From the cell containing the given text, extract its center point as (X, Y) coordinate. 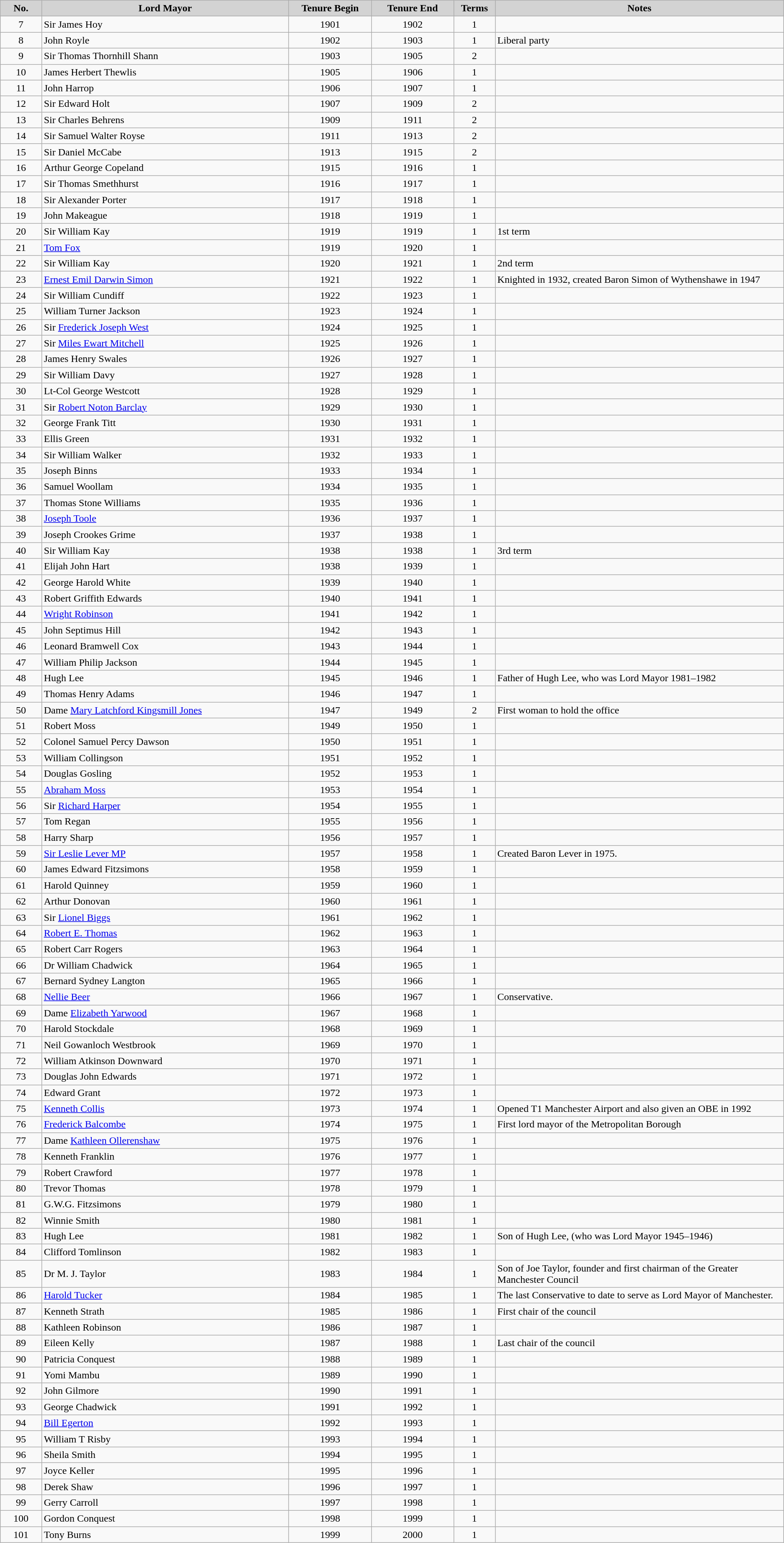
45 (21, 630)
99 (21, 1503)
39 (21, 535)
1st term (639, 232)
49 (21, 694)
Ellis Green (165, 439)
83 (21, 1236)
85 (21, 1274)
Sir Thomas Thornhill Shann (165, 56)
Last chair of the council (639, 1343)
18 (21, 200)
Bill Egerton (165, 1423)
Yomi Mambu (165, 1375)
Nellie Beer (165, 997)
Douglas Gosling (165, 774)
25 (21, 311)
20 (21, 232)
66 (21, 965)
Sir Frederick Joseph West (165, 327)
91 (21, 1375)
70 (21, 1029)
69 (21, 1013)
Son of Joe Taylor, founder and first chairman of the Greater Manchester Council (639, 1274)
60 (21, 869)
Harry Sharp (165, 837)
47 (21, 662)
48 (21, 678)
William Philip Jackson (165, 662)
14 (21, 136)
11 (21, 88)
Lt-Col George Westcott (165, 391)
26 (21, 327)
37 (21, 503)
Joseph Toole (165, 519)
77 (21, 1140)
13 (21, 120)
John Septimus Hill (165, 630)
101 (21, 1535)
Wright Robinson (165, 614)
Joseph Crookes Grime (165, 535)
Lord Mayor (165, 8)
10 (21, 72)
Robert E. Thomas (165, 933)
Notes (639, 8)
Colonel Samuel Percy Dawson (165, 742)
James Henry Swales (165, 359)
Sir Daniel McCabe (165, 152)
Robert Crawford (165, 1172)
35 (21, 471)
88 (21, 1327)
79 (21, 1172)
The last Conservative to date to serve as Lord Mayor of Manchester. (639, 1295)
John Makeague (165, 216)
Dame Kathleen Ollerenshaw (165, 1140)
57 (21, 822)
Sir William Walker (165, 455)
41 (21, 566)
Dame Mary Latchford Kingsmill Jones (165, 710)
Sir Leslie Lever MP (165, 853)
33 (21, 439)
68 (21, 997)
3rd term (639, 551)
Frederick Balcombe (165, 1124)
Knighted in 1932, created Baron Simon of Wythenshawe in 1947 (639, 279)
38 (21, 519)
72 (21, 1061)
Kathleen Robinson (165, 1327)
Tony Burns (165, 1535)
63 (21, 917)
30 (21, 391)
Tom Fox (165, 248)
Abraham Moss (165, 790)
Dame Elizabeth Yarwood (165, 1013)
1901 (330, 24)
Winnie Smith (165, 1220)
Sir Edward Holt (165, 104)
Patricia Conquest (165, 1359)
81 (21, 1204)
Sir Samuel Walter Royse (165, 136)
William Collingson (165, 758)
29 (21, 375)
98 (21, 1487)
Thomas Henry Adams (165, 694)
Ernest Emil Darwin Simon (165, 279)
Derek Shaw (165, 1487)
22 (21, 264)
94 (21, 1423)
43 (21, 598)
80 (21, 1188)
44 (21, 614)
Tenure End (413, 8)
53 (21, 758)
58 (21, 837)
First woman to hold the office (639, 710)
Sir Robert Noton Barclay (165, 407)
Liberal party (639, 40)
93 (21, 1407)
Harold Stockdale (165, 1029)
Dr William Chadwick (165, 965)
92 (21, 1391)
Created Baron Lever in 1975. (639, 853)
Dr M. J. Taylor (165, 1274)
William Turner Jackson (165, 311)
21 (21, 248)
Conservative. (639, 997)
Kenneth Collis (165, 1109)
Terms (475, 8)
62 (21, 901)
86 (21, 1295)
Elijah John Hart (165, 566)
61 (21, 885)
36 (21, 487)
John Gilmore (165, 1391)
97 (21, 1471)
George Chadwick (165, 1407)
G.W.G. Fitzsimons (165, 1204)
Edward Grant (165, 1093)
9 (21, 56)
Sir Alexander Porter (165, 200)
32 (21, 423)
52 (21, 742)
40 (21, 551)
Gordon Conquest (165, 1519)
Samuel Woollam (165, 487)
71 (21, 1045)
Tenure Begin (330, 8)
First chair of the council (639, 1311)
8 (21, 40)
Tom Regan (165, 822)
46 (21, 646)
96 (21, 1455)
Sir James Hoy (165, 24)
2nd term (639, 264)
87 (21, 1311)
84 (21, 1252)
Arthur Donovan (165, 901)
Joyce Keller (165, 1471)
Sir Miles Ewart Mitchell (165, 343)
75 (21, 1109)
19 (21, 216)
95 (21, 1439)
55 (21, 790)
Son of Hugh Lee, (who was Lord Mayor 1945–1946) (639, 1236)
Sir Charles Behrens (165, 120)
82 (21, 1220)
23 (21, 279)
Neil Gowanloch Westbrook (165, 1045)
59 (21, 853)
Trevor Thomas (165, 1188)
34 (21, 455)
Leonard Bramwell Cox (165, 646)
17 (21, 184)
54 (21, 774)
Robert Moss (165, 726)
74 (21, 1093)
2000 (413, 1535)
16 (21, 168)
89 (21, 1343)
Douglas John Edwards (165, 1077)
Joseph Binns (165, 471)
90 (21, 1359)
George Frank Titt (165, 423)
100 (21, 1519)
Sir Richard Harper (165, 806)
Harold Quinney (165, 885)
Robert Griffith Edwards (165, 598)
24 (21, 295)
50 (21, 710)
No. (21, 8)
Kenneth Franklin (165, 1156)
John Harrop (165, 88)
William Atkinson Downward (165, 1061)
Clifford Tomlinson (165, 1252)
Bernard Sydney Langton (165, 981)
28 (21, 359)
George Harold White (165, 582)
65 (21, 949)
Sir Lionel Biggs (165, 917)
James Herbert Thewlis (165, 72)
51 (21, 726)
Arthur George Copeland (165, 168)
First lord mayor of the Metropolitan Borough (639, 1124)
John Royle (165, 40)
78 (21, 1156)
Thomas Stone Williams (165, 503)
31 (21, 407)
Kenneth Strath (165, 1311)
73 (21, 1077)
Sir William Davy (165, 375)
67 (21, 981)
Gerry Carroll (165, 1503)
William T Risby (165, 1439)
Eileen Kelly (165, 1343)
56 (21, 806)
Sir Thomas Smethhurst (165, 184)
Robert Carr Rogers (165, 949)
Opened T1 Manchester Airport and also given an OBE in 1992 (639, 1109)
Harold Tucker (165, 1295)
Sheila Smith (165, 1455)
7 (21, 24)
James Edward Fitzsimons (165, 869)
27 (21, 343)
Sir William Cundiff (165, 295)
42 (21, 582)
76 (21, 1124)
64 (21, 933)
15 (21, 152)
12 (21, 104)
Father of Hugh Lee, who was Lord Mayor 1981–1982 (639, 678)
